Search for the cell housing the specified text and yield its [X, Y] center coordinate. 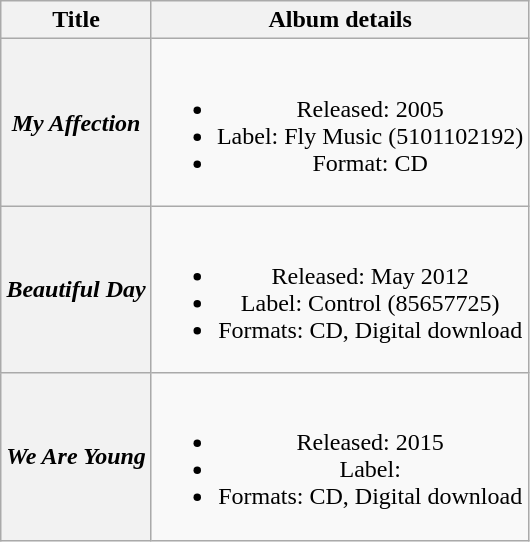
Released: 2005Label: Fly Music (5101102192)Format: CD [340, 122]
Title [76, 20]
Released: May 2012Label: Control (85657725)Formats: CD, Digital download [340, 290]
My Affection [76, 122]
Beautiful Day [76, 290]
Album details [340, 20]
Released: 2015Label:Formats: CD, Digital download [340, 456]
We Are Young [76, 456]
